Detect which cell encompasses the target text, then output its (x, y) center coordinate. 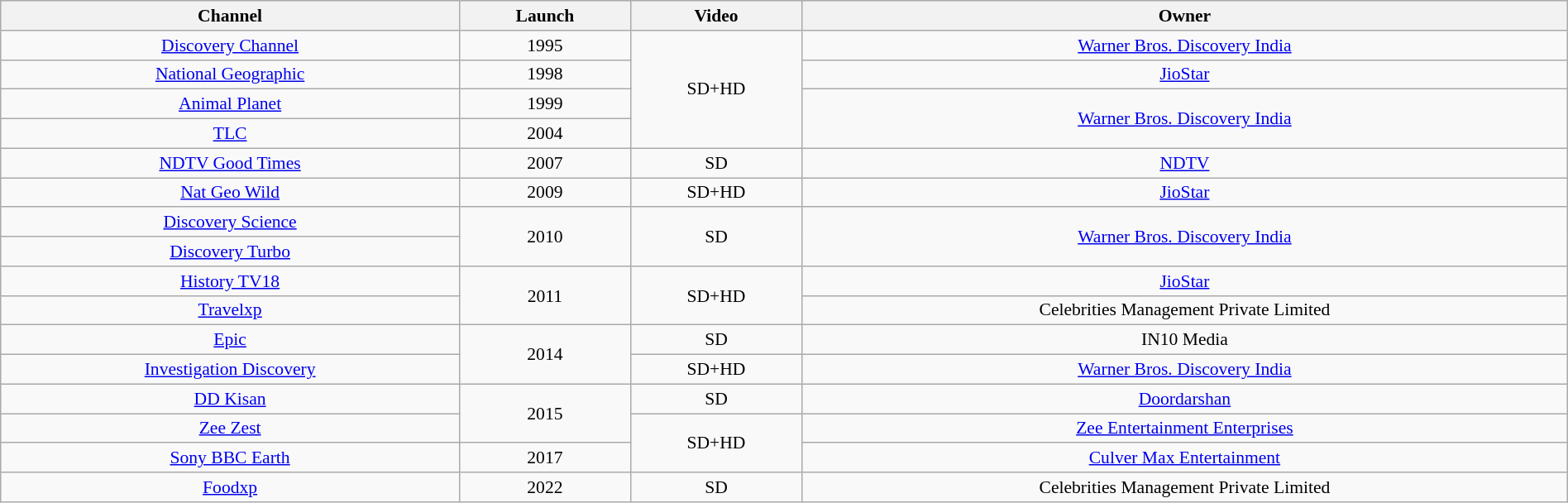
Epic (230, 340)
1995 (544, 46)
Zee Zest (230, 429)
2011 (544, 296)
Zee Entertainment Enterprises (1185, 429)
2004 (544, 134)
Launch (544, 16)
Channel (230, 16)
NDTV (1185, 163)
History TV18 (230, 281)
2017 (544, 458)
Doordarshan (1185, 399)
Culver Max Entertainment (1185, 458)
2015 (544, 414)
Nat Geo Wild (230, 193)
TLC (230, 134)
1999 (544, 104)
1998 (544, 74)
IN10 Media (1185, 340)
Discovery Turbo (230, 251)
2009 (544, 193)
Discovery Channel (230, 46)
2007 (544, 163)
Sony BBC Earth (230, 458)
2022 (544, 487)
NDTV Good Times (230, 163)
2014 (544, 354)
Animal Planet (230, 104)
DD Kisan (230, 399)
Owner (1185, 16)
Video (716, 16)
National Geographic (230, 74)
Travelxp (230, 310)
Investigation Discovery (230, 370)
Foodxp (230, 487)
2010 (544, 237)
Discovery Science (230, 223)
